Provide the [x, y] coordinate of the cell's center where the given text is located.  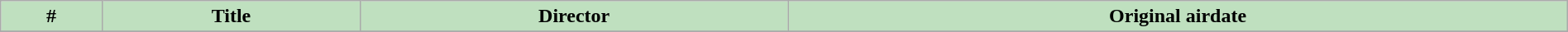
Original airdate [1178, 16]
Director [574, 16]
# [51, 16]
Title [231, 16]
